Capture the cell that displays the provided text and extract its [x, y] central coordinate. 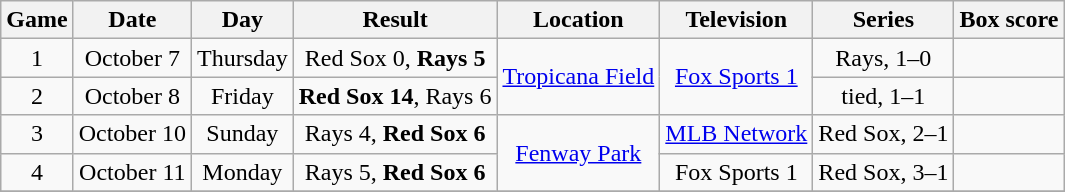
MLB Network [736, 134]
Game [37, 20]
Rays 5, Red Sox 6 [395, 172]
Fenway Park [578, 153]
Box score [1009, 20]
October 8 [132, 96]
October 10 [132, 134]
Thursday [242, 58]
Red Sox, 3–1 [884, 172]
October 7 [132, 58]
October 11 [132, 172]
Red Sox 14, Rays 6 [395, 96]
Rays, 1–0 [884, 58]
tied, 1–1 [884, 96]
Red Sox 0, Rays 5 [395, 58]
4 [37, 172]
Television [736, 20]
Monday [242, 172]
Sunday [242, 134]
2 [37, 96]
Location [578, 20]
Result [395, 20]
Friday [242, 96]
1 [37, 58]
Date [132, 20]
Series [884, 20]
Day [242, 20]
Rays 4, Red Sox 6 [395, 134]
3 [37, 134]
Red Sox, 2–1 [884, 134]
Tropicana Field [578, 77]
